Provide the [x, y] coordinate of the cell's center where the given text is located.  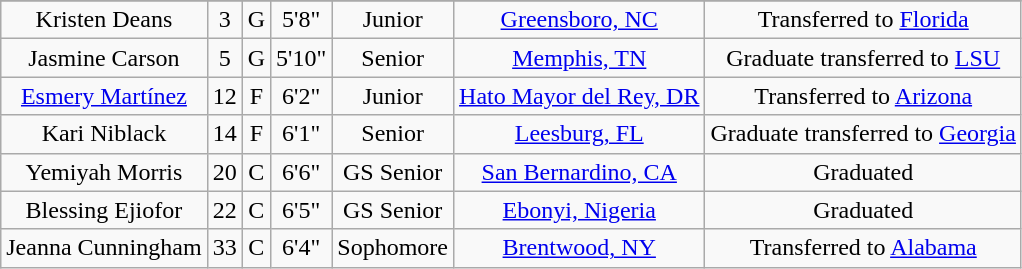
Brentwood, NY [580, 248]
6'1" [302, 134]
Transferred to Florida [863, 20]
Transferred to Arizona [863, 96]
12 [224, 96]
Hato Mayor del Rey, DR [580, 96]
6'6" [302, 172]
22 [224, 210]
6'5" [302, 210]
Transferred to Alabama [863, 248]
Kristen Deans [104, 20]
Kari Niblack [104, 134]
Ebonyi, Nigeria [580, 210]
Blessing Ejiofor [104, 210]
Jasmine Carson [104, 58]
Memphis, TN [580, 58]
Yemiyah Morris [104, 172]
6'4" [302, 248]
20 [224, 172]
33 [224, 248]
Leesburg, FL [580, 134]
6'2" [302, 96]
5'10" [302, 58]
Esmery Martínez [104, 96]
3 [224, 20]
Jeanna Cunningham [104, 248]
Graduate transferred to Georgia [863, 134]
5'8" [302, 20]
Graduate transferred to LSU [863, 58]
5 [224, 58]
San Bernardino, CA [580, 172]
Greensboro, NC [580, 20]
Sophomore [393, 248]
14 [224, 134]
